Extract the [X, Y] coordinate from the center of the cell holding the provided text.  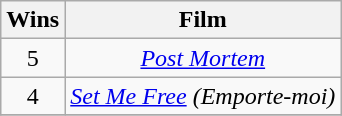
Post Mortem [203, 58]
Film [203, 20]
4 [33, 96]
5 [33, 58]
Wins [33, 20]
Set Me Free (Emporte-moi) [203, 96]
